Find where the given text appears and provide that cell's center as (x, y) coordinate. 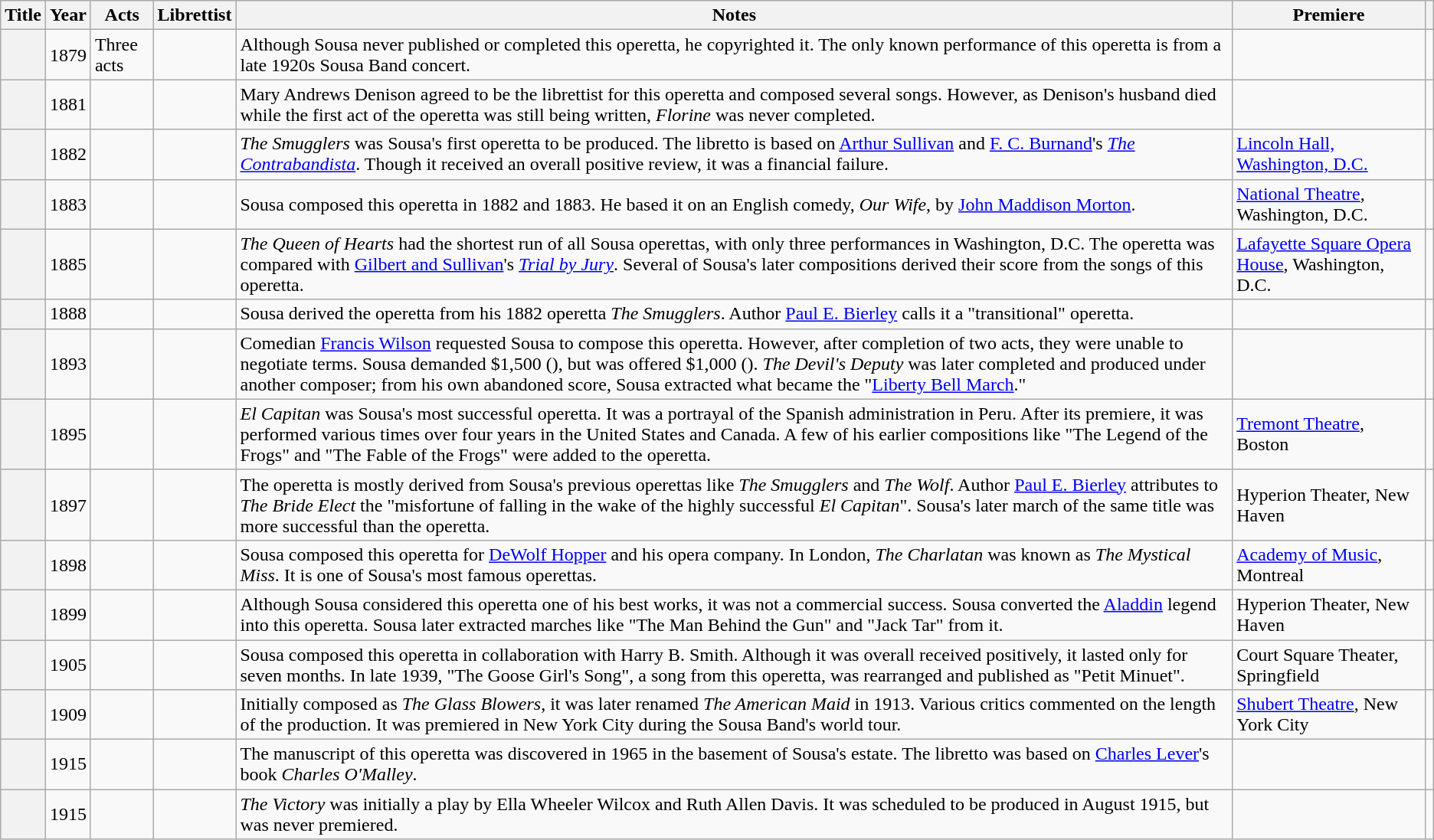
Notes (734, 15)
National Theatre, Washington, D.C. (1328, 204)
Sousa composed this operetta in 1882 and 1883. He based it on an English comedy, Our Wife, by John Maddison Morton. (734, 204)
Acts (122, 15)
1897 (67, 505)
1905 (67, 665)
Tremont Theatre, Boston (1328, 434)
1893 (67, 364)
Lafayette Square Opera House, Washington, D.C. (1328, 264)
1883 (67, 204)
Premiere (1328, 15)
1881 (67, 104)
1885 (67, 264)
1899 (67, 614)
1879 (67, 55)
Title (23, 15)
1898 (67, 565)
Court Square Theater, Springfield (1328, 665)
Three acts (122, 55)
1909 (67, 715)
Librettist (195, 15)
1888 (67, 314)
Shubert Theatre, New York City (1328, 715)
Academy of Music, Montreal (1328, 565)
1895 (67, 434)
Sousa derived the operetta from his 1882 operetta The Smugglers. Author Paul E. Bierley calls it a "transitional" operetta. (734, 314)
Year (67, 15)
Lincoln Hall, Washington, D.C. (1328, 155)
1882 (67, 155)
